Scan for the cell matching the given text and deliver its (x, y) coordinate at center. 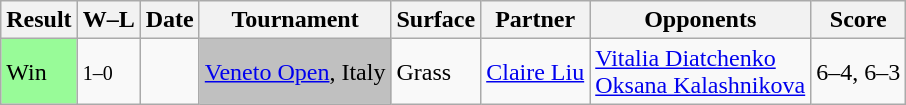
Date (170, 20)
Opponents (700, 20)
Veneto Open, Italy (295, 72)
1–0 (108, 72)
Score (858, 20)
Partner (536, 20)
6–4, 6–3 (858, 72)
Tournament (295, 20)
Claire Liu (536, 72)
Grass (436, 72)
Win (39, 72)
Result (39, 20)
W–L (108, 20)
Surface (436, 20)
Vitalia Diatchenko Oksana Kalashnikova (700, 72)
